Scan for the cell matching the given text and deliver its (X, Y) coordinate at center. 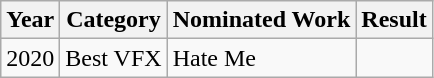
Nominated Work (262, 20)
Best VFX (114, 58)
Category (114, 20)
Year (30, 20)
2020 (30, 58)
Result (394, 20)
Hate Me (262, 58)
